Determine the [x, y] coordinate at the center of the cell enclosing the given text.  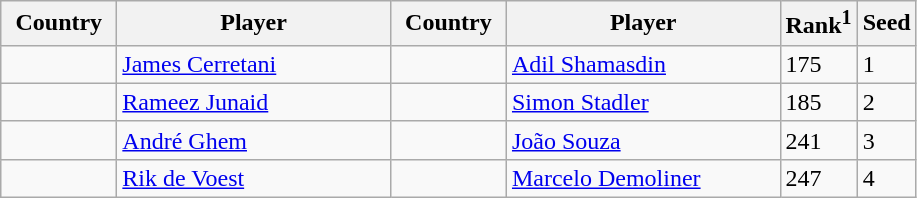
Rank1 [818, 24]
1 [886, 64]
175 [818, 64]
4 [886, 178]
Seed [886, 24]
241 [818, 140]
3 [886, 140]
André Ghem [254, 140]
Simon Stadler [643, 102]
Rameez Junaid [254, 102]
247 [818, 178]
Marcelo Demoliner [643, 178]
2 [886, 102]
185 [818, 102]
Adil Shamasdin [643, 64]
Rik de Voest [254, 178]
James Cerretani [254, 64]
João Souza [643, 140]
